Find where the given text appears and provide that cell's center as [x, y] coordinate. 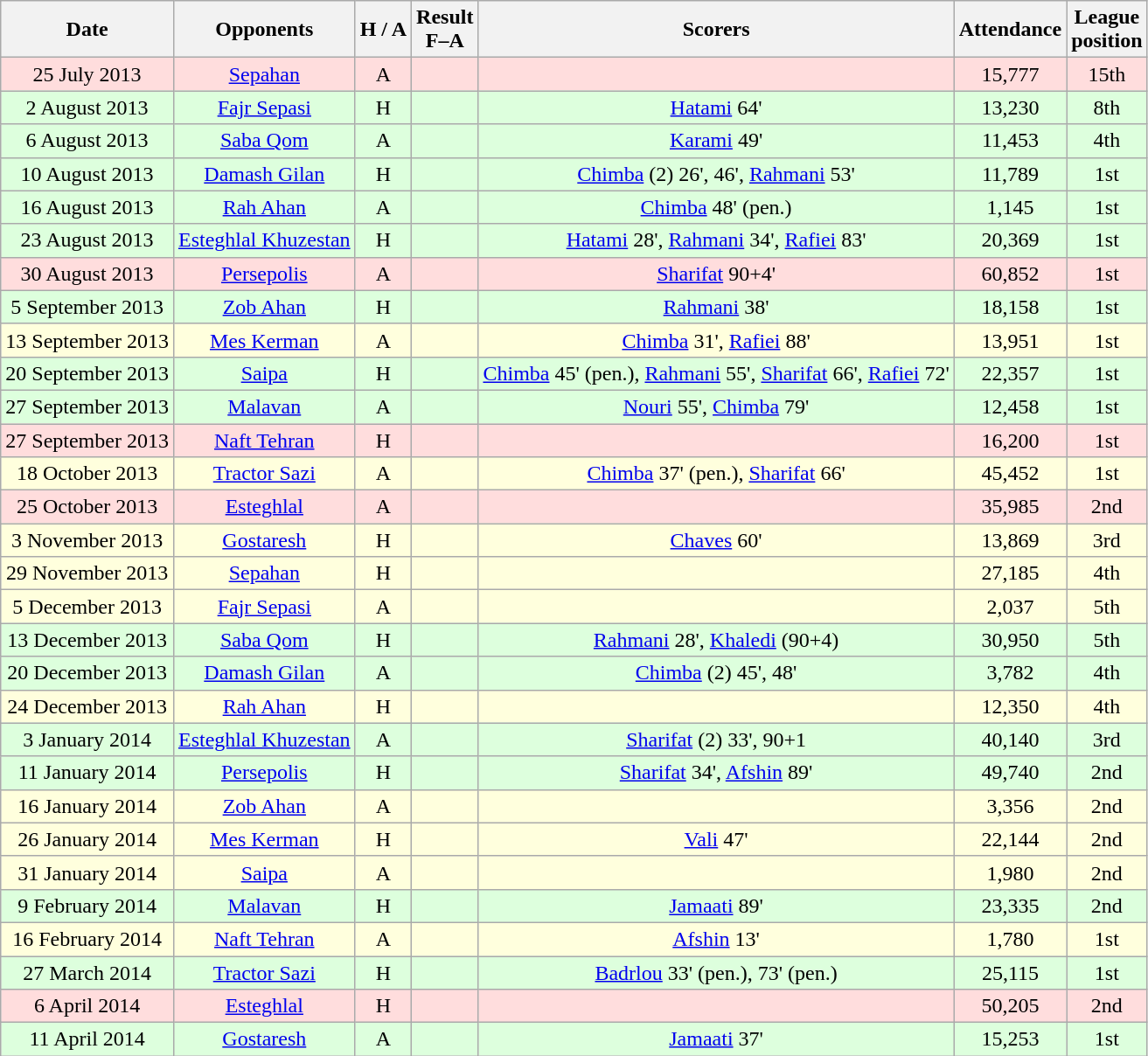
Chimba 48' (pen.) [716, 207]
35,985 [1010, 507]
9 February 2014 [87, 906]
Scorers [716, 30]
Jamaati 37' [716, 1039]
11 January 2014 [87, 773]
12,350 [1010, 706]
11 April 2014 [87, 1039]
29 November 2013 [87, 573]
60,852 [1010, 274]
6 April 2014 [87, 1006]
18 October 2013 [87, 474]
ResultF–A [445, 30]
Chaves 60' [716, 540]
20 December 2013 [87, 673]
Nouri 55', Chimba 79' [716, 406]
23,335 [1010, 906]
30 August 2013 [87, 274]
Opponents [264, 30]
Chimba 37' (pen.), Sharifat 66' [716, 474]
Hatami 28', Rahmani 34', Rafiei 83' [716, 240]
Jamaati 89' [716, 906]
30,950 [1010, 640]
Karami 49' [716, 141]
Chimba (2) 45', 48' [716, 673]
13 September 2013 [87, 340]
6 August 2013 [87, 141]
13,230 [1010, 108]
8th [1107, 108]
18,158 [1010, 307]
25,115 [1010, 973]
11,453 [1010, 141]
40,140 [1010, 740]
15,253 [1010, 1039]
Sharifat 34', Afshin 89' [716, 773]
49,740 [1010, 773]
Sharifat (2) 33', 90+1 [716, 740]
15th [1107, 74]
27,185 [1010, 573]
3,782 [1010, 673]
45,452 [1010, 474]
24 December 2013 [87, 706]
Rahmani 28', Khaledi (90+4) [716, 640]
13,951 [1010, 340]
5 December 2013 [87, 607]
1,780 [1010, 939]
Afshin 13' [716, 939]
Badrlou 33' (pen.), 73' (pen.) [716, 973]
Chimba 31', Rafiei 88' [716, 340]
5 September 2013 [87, 307]
16,200 [1010, 440]
Chimba (2) 26', 46', Rahmani 53' [716, 174]
31 January 2014 [87, 872]
11,789 [1010, 174]
Sharifat 90+4' [716, 274]
1,145 [1010, 207]
25 October 2013 [87, 507]
27 March 2014 [87, 973]
Hatami 64' [716, 108]
1,980 [1010, 872]
16 August 2013 [87, 207]
16 February 2014 [87, 939]
22,357 [1010, 373]
Date [87, 30]
H / A [383, 30]
20 September 2013 [87, 373]
2 August 2013 [87, 108]
50,205 [1010, 1006]
22,144 [1010, 839]
Rahmani 38' [716, 307]
13,869 [1010, 540]
15,777 [1010, 74]
3,356 [1010, 806]
13 December 2013 [87, 640]
Vali 47' [716, 839]
3 November 2013 [87, 540]
26 January 2014 [87, 839]
Chimba 45' (pen.), Rahmani 55', Sharifat 66', Rafiei 72' [716, 373]
20,369 [1010, 240]
Leagueposition [1107, 30]
12,458 [1010, 406]
23 August 2013 [87, 240]
10 August 2013 [87, 174]
3 January 2014 [87, 740]
16 January 2014 [87, 806]
25 July 2013 [87, 74]
2,037 [1010, 607]
Attendance [1010, 30]
